Return [x, y] of the center of cell containing provided text 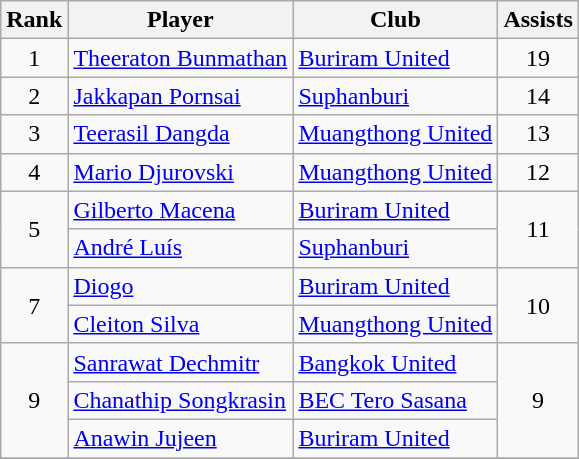
Club [396, 20]
Sanrawat Dechmitr [180, 362]
BEC Tero Sasana [396, 400]
11 [538, 229]
Mario Djurovski [180, 172]
13 [538, 134]
André Luís [180, 248]
Player [180, 20]
4 [34, 172]
Theeraton Bunmathan [180, 58]
Teerasil Dangda [180, 134]
5 [34, 229]
Bangkok United [396, 362]
Chanathip Songkrasin [180, 400]
19 [538, 58]
Assists [538, 20]
2 [34, 96]
Gilberto Macena [180, 210]
Cleiton Silva [180, 324]
Anawin Jujeen [180, 438]
Jakkapan Pornsai [180, 96]
Diogo [180, 286]
Rank [34, 20]
14 [538, 96]
10 [538, 305]
7 [34, 305]
3 [34, 134]
12 [538, 172]
1 [34, 58]
